Return the [X, Y] coordinate for the center point of the cell that contains the specified text.  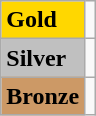
Bronze [43, 96]
Gold [43, 20]
Silver [43, 58]
